Search for the cell housing the specified text and yield its (x, y) center coordinate. 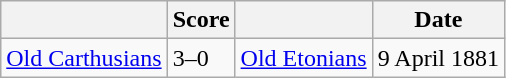
Old Carthusians (84, 58)
Score (201, 20)
3–0 (201, 58)
Date (438, 20)
Old Etonians (304, 58)
9 April 1881 (438, 58)
